For the text-containing cell, return its midpoint in (X, Y) coordinate format. 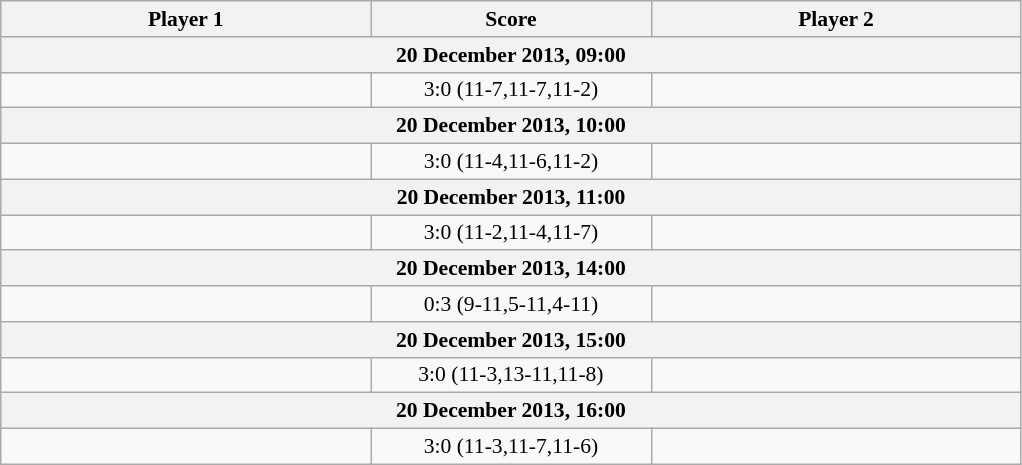
3:0 (11-3,11-7,11-6) (511, 447)
Player 1 (186, 19)
Score (511, 19)
0:3 (9-11,5-11,4-11) (511, 304)
3:0 (11-2,11-4,11-7) (511, 233)
20 December 2013, 15:00 (511, 340)
20 December 2013, 09:00 (511, 55)
20 December 2013, 16:00 (511, 411)
20 December 2013, 14:00 (511, 269)
3:0 (11-7,11-7,11-2) (511, 90)
3:0 (11-4,11-6,11-2) (511, 162)
20 December 2013, 10:00 (511, 126)
20 December 2013, 11:00 (511, 197)
Player 2 (836, 19)
3:0 (11-3,13-11,11-8) (511, 375)
